Detect which cell encompasses the target text, then output its (X, Y) center coordinate. 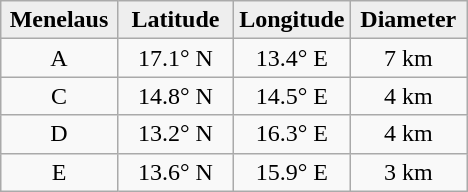
Longitude (292, 20)
14.5° E (292, 96)
13.6° N (175, 172)
Menelaus (59, 20)
Diameter (408, 20)
D (59, 134)
3 km (408, 172)
15.9° E (292, 172)
Latitude (175, 20)
C (59, 96)
16.3° E (292, 134)
13.2° N (175, 134)
14.8° N (175, 96)
13.4° E (292, 58)
17.1° N (175, 58)
7 km (408, 58)
E (59, 172)
A (59, 58)
